Find where the given text appears and provide that cell's center as [x, y] coordinate. 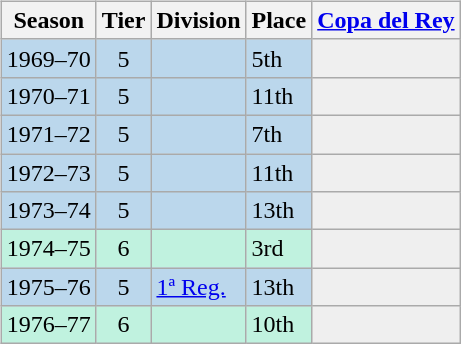
1973–74 [48, 211]
1975–76 [48, 287]
Season [48, 20]
1974–75 [48, 249]
3rd [279, 249]
7th [279, 134]
5th [279, 58]
1970–71 [48, 96]
Division [198, 20]
1971–72 [48, 134]
Copa del Rey [386, 20]
10th [279, 325]
Tier [124, 20]
Place [279, 20]
1972–73 [48, 173]
1ª Reg. [198, 287]
1976–77 [48, 325]
1969–70 [48, 58]
